Extract the (x, y) coordinate from the center of the cell holding the provided text.  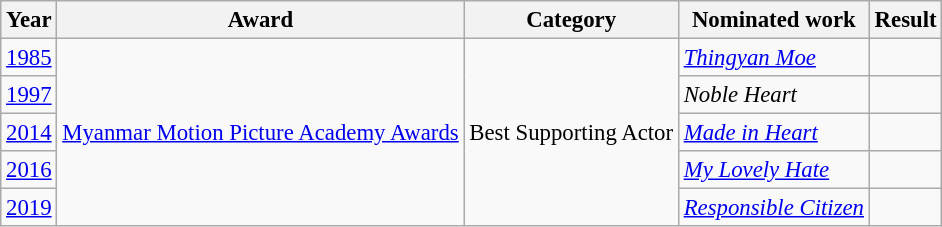
My Lovely Hate (774, 170)
Result (906, 20)
1997 (29, 95)
Category (571, 20)
2019 (29, 208)
2016 (29, 170)
Year (29, 20)
Noble Heart (774, 95)
Nominated work (774, 20)
Best Supporting Actor (571, 133)
2014 (29, 133)
Myanmar Motion Picture Academy Awards (260, 133)
Made in Heart (774, 133)
1985 (29, 58)
Responsible Citizen (774, 208)
Award (260, 20)
Thingyan Moe (774, 58)
